Return (X, Y) of the center of cell containing provided text 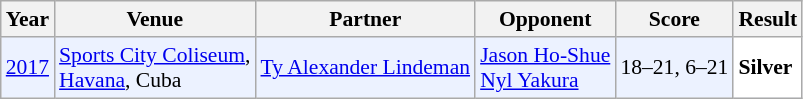
Jason Ho-Shue Nyl Yakura (545, 68)
2017 (28, 68)
Result (768, 19)
Score (674, 19)
Sports City Coliseum,Havana, Cuba (154, 68)
Venue (154, 19)
Opponent (545, 19)
Year (28, 19)
Ty Alexander Lindeman (365, 68)
Silver (768, 68)
18–21, 6–21 (674, 68)
Partner (365, 19)
